Return [X, Y] of the center of cell containing provided text 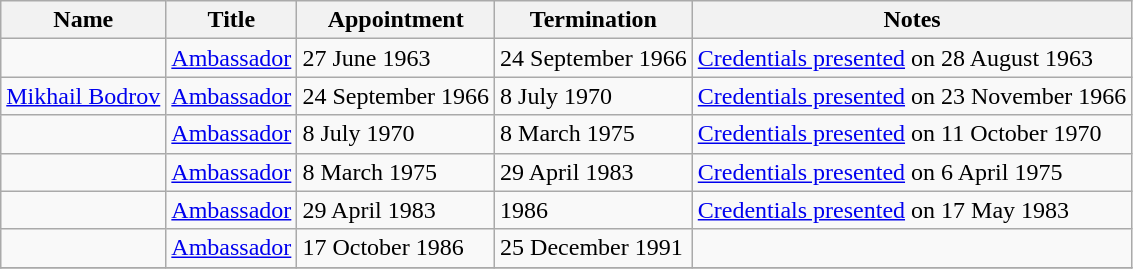
17 October 1986 [396, 248]
Credentials presented on 11 October 1970 [912, 134]
25 December 1991 [594, 248]
Credentials presented on 17 May 1983 [912, 210]
Credentials presented on 23 November 1966 [912, 96]
Appointment [396, 20]
27 June 1963 [396, 58]
Notes [912, 20]
Termination [594, 20]
1986 [594, 210]
Title [232, 20]
Mikhail Bodrov [84, 96]
Name [84, 20]
Credentials presented on 6 April 1975 [912, 172]
Credentials presented on 28 August 1963 [912, 58]
